Detect which cell encompasses the target text, then output its [x, y] center coordinate. 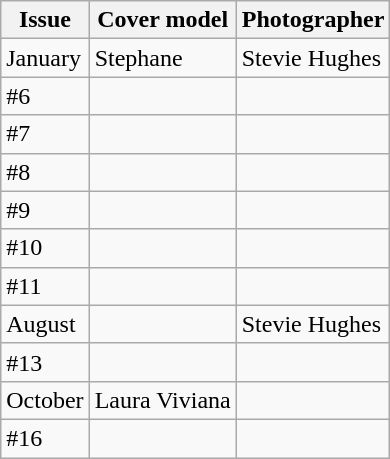
#13 [45, 362]
#10 [45, 248]
Laura Viviana [162, 400]
Cover model [162, 20]
#16 [45, 438]
January [45, 58]
#11 [45, 286]
Photographer [313, 20]
#7 [45, 134]
#8 [45, 172]
Issue [45, 20]
October [45, 400]
#9 [45, 210]
#6 [45, 96]
Stephane [162, 58]
August [45, 324]
